Provide the [x, y] coordinate of the cell's center where the given text is located.  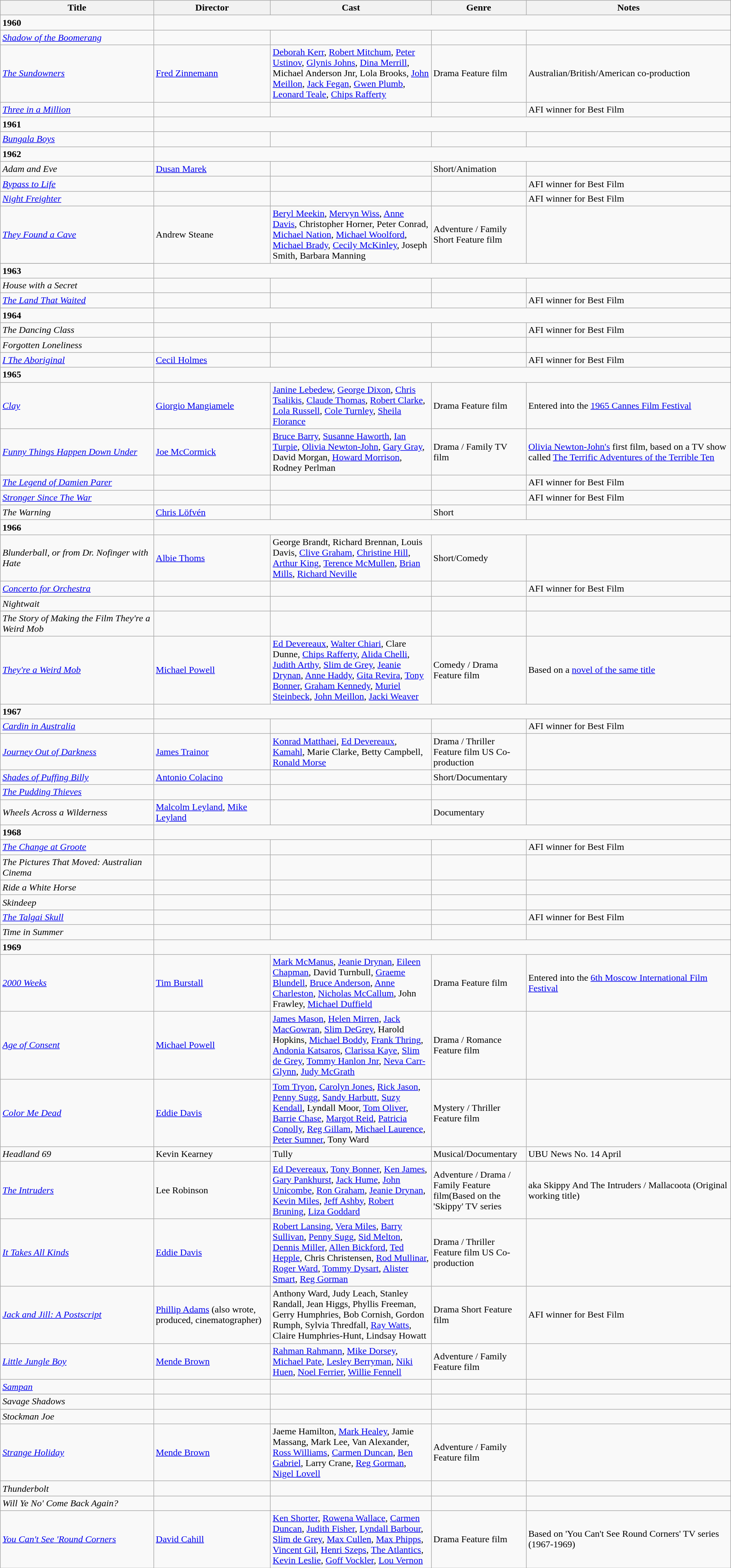
Jack and Jill: A Postscript [77, 1315]
1962 [77, 154]
The Pudding Thieves [77, 792]
Clay [77, 406]
1969 [77, 947]
Bruce Barry, Susanne Haworth, Ian Turpie, Olivia Newton-John, Gary Gray, David Morgan, Howard Morrison, Rodney Perlman [351, 452]
Kevin Kearney [212, 1154]
Shadow of the Boomerang [77, 38]
Thunderbolt [77, 1488]
Drama / Family TV film [479, 452]
Dusan Marek [212, 169]
Albie Thoms [212, 558]
Comedy / Drama Feature film [479, 670]
1963 [77, 271]
Headland 69 [77, 1154]
Tully [351, 1154]
Konrad Matthaei, Ed Devereaux, Kamahl, Marie Clarke, Betty Campbell, Ronald Morse [351, 752]
The Sundowners [77, 73]
George Brandt, Richard Brennan, Louis Davis, Clive Graham, Christine Hill, Arthur King, Terence McMullen, Brian Mills, Richard Neville [351, 558]
Musical/Documentary [479, 1154]
Wheels Across a Wilderness [77, 812]
The Pictures That Moved: Australian Cinema [77, 867]
It Takes All Kinds [77, 1253]
They Found a Cave [77, 234]
The Legend of Damien Parer [77, 483]
House with a Secret [77, 286]
The Talgai Skull [77, 917]
Director [212, 8]
Rahman Rahmann, Mike Dorsey, Michael Pate, Lesley Berryman, Niki Huen, Noel Ferrier, Willie Fennell [351, 1361]
Entered into the 1965 Cannes Film Festival [628, 406]
The Dancing Class [77, 330]
Notes [628, 8]
Documentary [479, 812]
1960 [77, 23]
Little Jungle Boy [77, 1361]
They're a Weird Mob [77, 670]
Short/Animation [479, 169]
Bypass to Life [77, 184]
Shades of Puffing Billy [77, 777]
Adam and Eve [77, 169]
Cardin in Australia [77, 726]
Tim Burstall [212, 983]
Entered into the 6th Moscow International Film Festival [628, 983]
Stronger Since The War [77, 497]
Janine Lebedew, George Dixon, Chris Tsalikis, Claude Thomas, Robert Clarke, Lola Russell, Cole Turnley, Sheila Florance [351, 406]
Savage Shadows [77, 1402]
Will Ye No' Come Back Again? [77, 1503]
David Cahill [212, 1539]
1961 [77, 124]
Genre [479, 8]
The Story of Making the Film They're a Weird Mob [77, 624]
The Change at Groote [77, 847]
Joe McCormick [212, 452]
I The Aboriginal [77, 360]
Blunderball, or from Dr. Nofinger with Hate [77, 558]
Andrew Steane [212, 234]
Drama / Romance Feature film [479, 1046]
1965 [77, 375]
Adventure / Drama / Family Feature film(Based on the 'Skippy' TV series [479, 1190]
1968 [77, 832]
Journey Out of Darkness [77, 752]
Forgotten Loneliness [77, 345]
Title [77, 8]
Olivia Newton-John's first film, based on a TV show called The Terrific Adventures of the Terrible Ten [628, 452]
Australian/British/American co-production [628, 73]
The Warning [77, 512]
The Land That Waited [77, 300]
Giorgio Mangiamele [212, 406]
Cast [351, 8]
2000 Weeks [77, 983]
Fred Zinnemann [212, 73]
Based on a novel of the same title [628, 670]
Short/Comedy [479, 558]
Skindeep [77, 902]
Time in Summer [77, 932]
Sampan [77, 1387]
Concerto for Orchestra [77, 588]
The Intruders [77, 1190]
Cecil Holmes [212, 360]
Short [479, 512]
Night Freighter [77, 198]
Nightwait [77, 604]
Stockman Joe [77, 1416]
Adventure / Family Short Feature film [479, 234]
aka Skippy And The Intruders / Mallacoota (Original working title) [628, 1190]
Lee Robinson [212, 1190]
Age of Consent [77, 1046]
Jaeme Hamilton, Mark Healey, Jamie Massang, Mark Lee, Van Alexander, Ross Williams, Carmen Duncan, Ben Gabriel, Larry Crane, Reg Gorman, Nigel Lovell [351, 1452]
Strange Holiday [77, 1452]
Drama Short Feature film [479, 1315]
Color Me Dead [77, 1113]
Antonio Colacino [212, 777]
James Trainor [212, 752]
Funny Things Happen Down Under [77, 452]
Ride a White Horse [77, 887]
Bungala Boys [77, 139]
1967 [77, 712]
UBU News No. 14 April [628, 1154]
1964 [77, 315]
Malcolm Leyland, Mike Leyland [212, 812]
Three in a Million [77, 109]
Short/Documentary [479, 777]
1966 [77, 527]
You Can't See 'Round Corners [77, 1539]
Chris Löfvén [212, 512]
Mystery / Thriller Feature film [479, 1113]
Based on 'You Can't See Round Corners' TV series (1967-1969) [628, 1539]
Phillip Adams (also wrote, produced, cinematographer) [212, 1315]
